Find where the given text appears and provide that cell's center as [X, Y] coordinate. 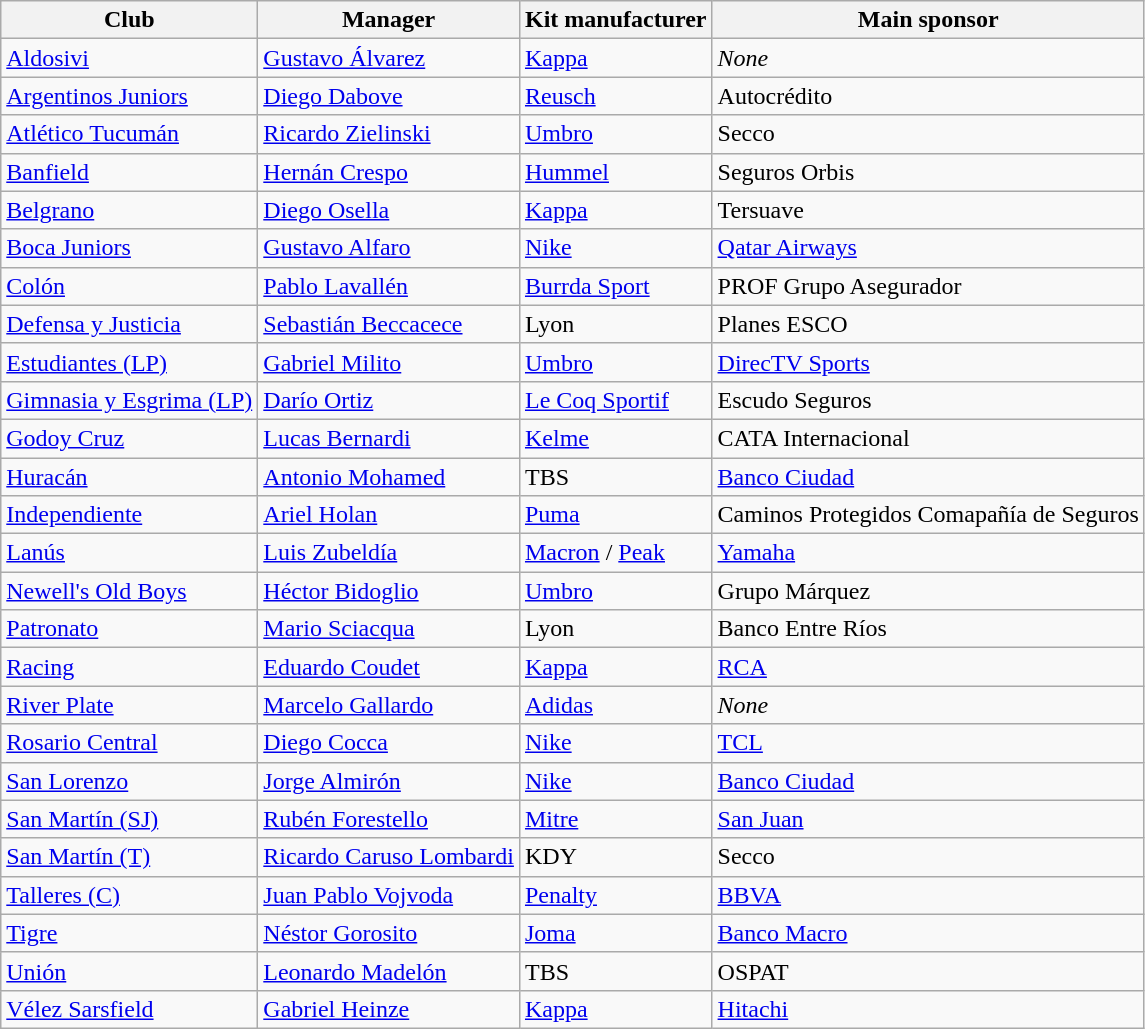
Reusch [616, 96]
Macron / Peak [616, 553]
Defensa y Justicia [130, 324]
Talleres (C) [130, 895]
Sebastián Beccacece [389, 324]
Qatar Airways [928, 248]
Racing [130, 667]
Tersuave [928, 210]
TCL [928, 743]
Mitre [616, 819]
Gabriel Heinze [389, 1009]
Marcelo Gallardo [389, 705]
Tigre [130, 933]
San Martín (SJ) [130, 819]
San Martín (T) [130, 857]
Banfield [130, 172]
Antonio Mohamed [389, 477]
Darío Ortiz [389, 400]
Gustavo Álvarez [389, 58]
Club [130, 20]
Leonardo Madelón [389, 971]
Grupo Márquez [928, 591]
Penalty [616, 895]
Héctor Bidoglio [389, 591]
Ricardo Zielinski [389, 134]
Puma [616, 515]
Independiente [130, 515]
Diego Cocca [389, 743]
Banco Macro [928, 933]
Mario Sciacqua [389, 629]
Atlético Tucumán [130, 134]
Main sponsor [928, 20]
Juan Pablo Vojvoda [389, 895]
San Lorenzo [130, 781]
Ariel Holan [389, 515]
OSPAT [928, 971]
River Plate [130, 705]
Lanús [130, 553]
Escudo Seguros [928, 400]
Boca Juniors [130, 248]
Belgrano [130, 210]
Le Coq Sportif [616, 400]
Joma [616, 933]
Newell's Old Boys [130, 591]
Estudiantes (LP) [130, 362]
Jorge Almirón [389, 781]
Néstor Gorosito [389, 933]
Vélez Sarsfield [130, 1009]
Ricardo Caruso Lombardi [389, 857]
Kelme [616, 438]
KDY [616, 857]
Colón [130, 286]
Gimnasia y Esgrima (LP) [130, 400]
Diego Dabove [389, 96]
Diego Osella [389, 210]
RCA [928, 667]
Gabriel Milito [389, 362]
San Juan [928, 819]
BBVA [928, 895]
Eduardo Coudet [389, 667]
Unión [130, 971]
Patronato [130, 629]
CATA Internacional [928, 438]
Planes ESCO [928, 324]
Luis Zubeldía [389, 553]
Aldosivi [130, 58]
Godoy Cruz [130, 438]
Huracán [130, 477]
Manager [389, 20]
Lucas Bernardi [389, 438]
Burrda Sport [616, 286]
Argentinos Juniors [130, 96]
Hernán Crespo [389, 172]
Banco Entre Ríos [928, 629]
Hummel [616, 172]
Seguros Orbis [928, 172]
Autocrédito [928, 96]
Pablo Lavallén [389, 286]
Hitachi [928, 1009]
Rosario Central [130, 743]
DirecTV Sports [928, 362]
Rubén Forestello [389, 819]
Gustavo Alfaro [389, 248]
Kit manufacturer [616, 20]
Adidas [616, 705]
PROF Grupo Asegurador [928, 286]
Yamaha [928, 553]
Caminos Protegidos Comapañía de Seguros [928, 515]
